Capture the cell that displays the provided text and extract its [x, y] central coordinate. 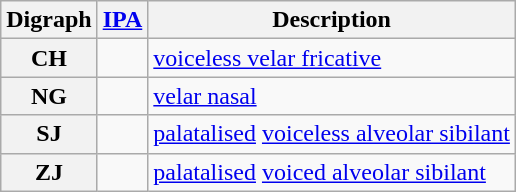
voiceless velar fricative [332, 58]
palatalised voiced alveolar sibilant [332, 172]
CH [49, 58]
Description [332, 20]
velar nasal [332, 96]
SJ [49, 134]
Digraph [49, 20]
NG [49, 96]
palatalised voiceless alveolar sibilant [332, 134]
IPA [122, 20]
ZJ [49, 172]
